Output the (x, y) coordinate of the center of the cell containing the given text.  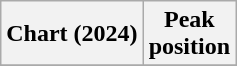
Chart (2024) (72, 34)
Peakposition (189, 34)
